Scan for the cell matching the given text and deliver its (x, y) coordinate at center. 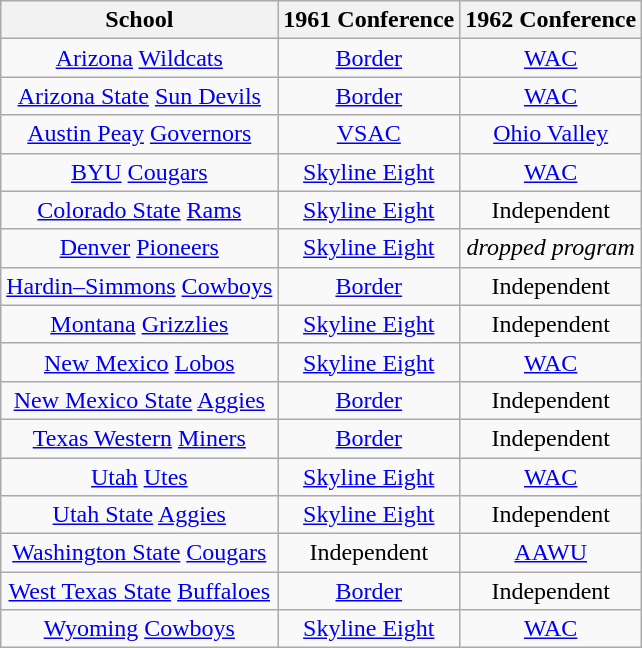
1961 Conference (369, 20)
New Mexico State Aggies (140, 400)
Colorado State Rams (140, 210)
Denver Pioneers (140, 248)
BYU Cougars (140, 172)
Washington State Cougars (140, 553)
1962 Conference (551, 20)
Arizona Wildcats (140, 58)
Utah Utes (140, 477)
Utah State Aggies (140, 515)
Texas Western Miners (140, 438)
Hardin–Simmons Cowboys (140, 286)
Wyoming Cowboys (140, 629)
Austin Peay Governors (140, 134)
West Texas State Buffaloes (140, 591)
Arizona State Sun Devils (140, 96)
New Mexico Lobos (140, 362)
dropped program (551, 248)
AAWU (551, 553)
Ohio Valley (551, 134)
Montana Grizzlies (140, 324)
School (140, 20)
VSAC (369, 134)
